Detect which cell encompasses the target text, then output its [x, y] center coordinate. 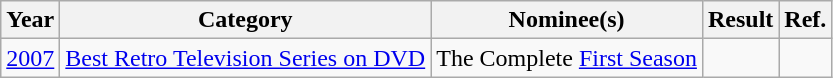
Year [30, 20]
2007 [30, 58]
Result [740, 20]
Category [246, 20]
The Complete First Season [567, 58]
Best Retro Television Series on DVD [246, 58]
Ref. [806, 20]
Nominee(s) [567, 20]
